Locate the cell with the specified text and output its [X, Y] center coordinate. 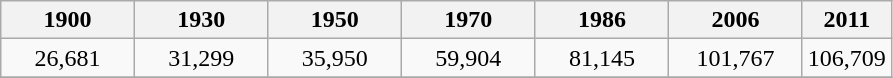
101,767 [736, 58]
1930 [201, 20]
1970 [469, 20]
1900 [68, 20]
81,145 [602, 58]
59,904 [469, 58]
1986 [602, 20]
26,681 [68, 58]
1950 [335, 20]
35,950 [335, 58]
106,709 [846, 58]
31,299 [201, 58]
2011 [846, 20]
2006 [736, 20]
